Locate the cell with the specified text and output its (X, Y) center coordinate. 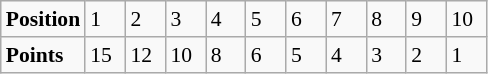
Points (43, 55)
7 (346, 19)
12 (145, 55)
9 (426, 19)
Position (43, 19)
15 (105, 55)
